Detect which cell encompasses the target text, then output its (X, Y) center coordinate. 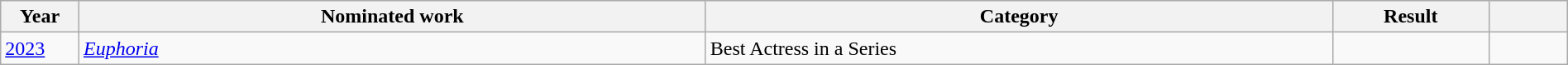
Euphoria (392, 48)
Nominated work (392, 17)
Result (1411, 17)
Year (40, 17)
2023 (40, 48)
Category (1019, 17)
Best Actress in a Series (1019, 48)
